Output the (x, y) coordinate of the center of the cell containing the given text.  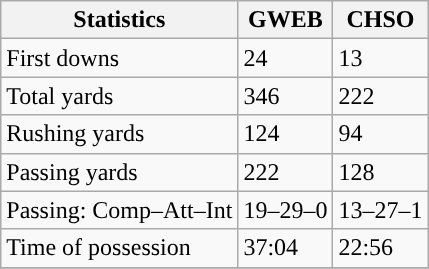
13 (380, 58)
128 (380, 172)
Passing yards (120, 172)
First downs (120, 58)
Total yards (120, 96)
Statistics (120, 20)
19–29–0 (286, 210)
13–27–1 (380, 210)
GWEB (286, 20)
24 (286, 58)
22:56 (380, 248)
94 (380, 134)
Rushing yards (120, 134)
CHSO (380, 20)
346 (286, 96)
Passing: Comp–Att–Int (120, 210)
37:04 (286, 248)
124 (286, 134)
Time of possession (120, 248)
